Output the (X, Y) coordinate of the center of the cell containing the given text.  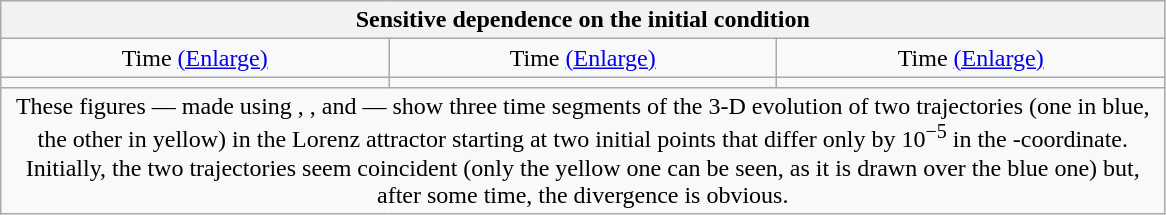
Sensitive dependence on the initial condition (583, 20)
